Detect which cell encompasses the target text, then output its [X, Y] center coordinate. 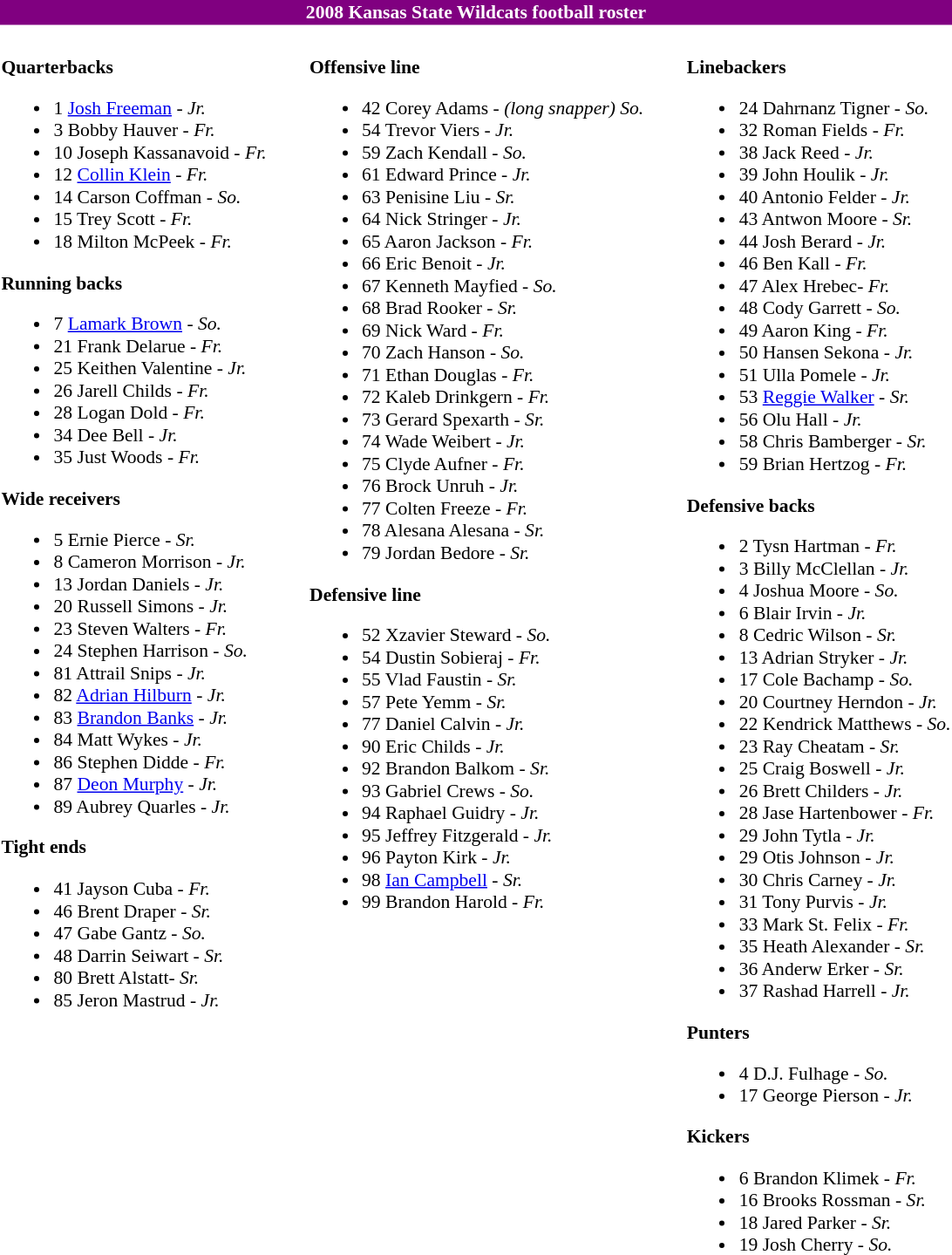
2008 Kansas State Wildcats football roster [476, 12]
